Identify which cell holds the provided text, then report its (X, Y) central coordinate. 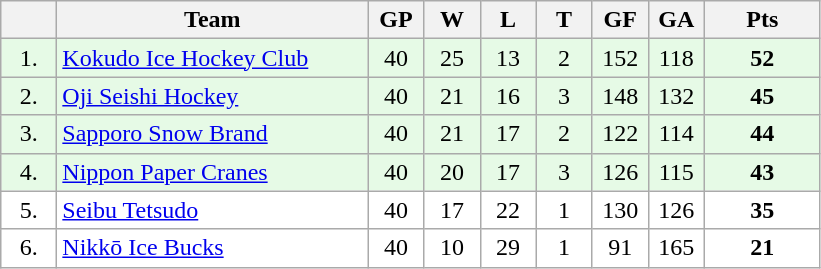
GA (676, 20)
Oji Seishi Hockey (212, 96)
10 (452, 248)
3. (29, 134)
T (564, 20)
Sapporo Snow Brand (212, 134)
Kokudo Ice Hockey Club (212, 58)
2. (29, 96)
45 (762, 96)
148 (620, 96)
25 (452, 58)
44 (762, 134)
20 (452, 172)
16 (508, 96)
5. (29, 210)
29 (508, 248)
91 (620, 248)
115 (676, 172)
52 (762, 58)
Team (212, 20)
Nikkō Ice Bucks (212, 248)
114 (676, 134)
122 (620, 134)
22 (508, 210)
GF (620, 20)
13 (508, 58)
165 (676, 248)
4. (29, 172)
1. (29, 58)
118 (676, 58)
152 (620, 58)
Pts (762, 20)
130 (620, 210)
Nippon Paper Cranes (212, 172)
6. (29, 248)
132 (676, 96)
Seibu Tetsudo (212, 210)
43 (762, 172)
35 (762, 210)
W (452, 20)
GP (396, 20)
L (508, 20)
